Provide the [X, Y] coordinate of the cell's center where the given text is located.  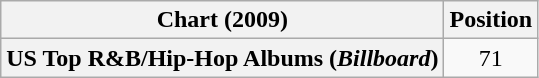
71 [491, 58]
Position [491, 20]
US Top R&B/Hip-Hop Albums (Billboard) [222, 58]
Chart (2009) [222, 20]
